Pinpoint the cell where the given text exists, returning its (x, y) midpoint coordinate. 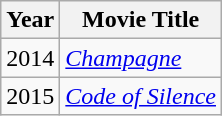
2015 (30, 96)
Code of Silence (141, 96)
Champagne (141, 58)
Year (30, 20)
Movie Title (141, 20)
2014 (30, 58)
